Output the (x, y) coordinate of the center of the cell containing the given text.  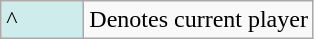
Denotes current player (199, 20)
^ (42, 20)
